Scan for the cell matching the given text and deliver its [x, y] coordinate at center. 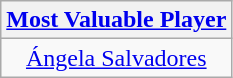
Most Valuable Player [116, 20]
Ángela Salvadores [116, 58]
